From the cell containing the given text, extract its center point as (x, y) coordinate. 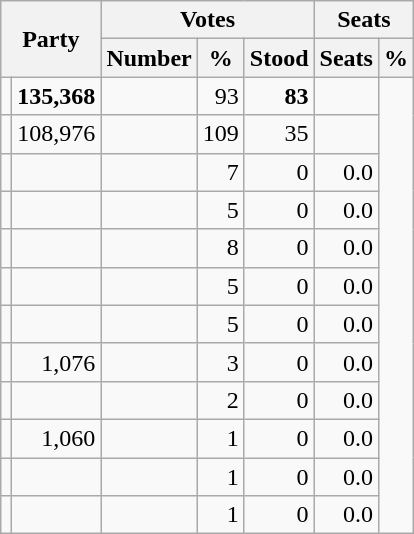
Number (149, 58)
7 (220, 172)
108,976 (56, 134)
135,368 (56, 96)
Votes (208, 20)
1,060 (56, 438)
3 (220, 362)
Stood (279, 58)
1,076 (56, 362)
Party (51, 39)
93 (220, 96)
83 (279, 96)
2 (220, 400)
35 (279, 134)
109 (220, 134)
8 (220, 248)
